Scan for the cell matching the given text and deliver its [X, Y] coordinate at center. 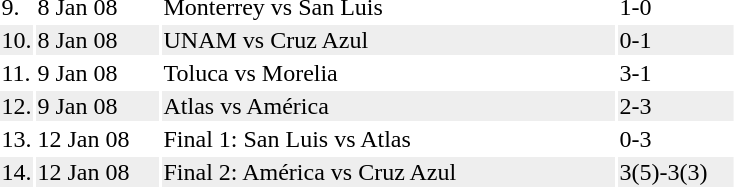
2-3 [676, 106]
12. [16, 106]
Final 2: América vs Cruz Azul [388, 172]
3(5)-3(3) [676, 172]
10. [16, 40]
8 Jan 08 [98, 40]
Atlas vs América [388, 106]
UNAM vs Cruz Azul [388, 40]
14. [16, 172]
0-1 [676, 40]
11. [16, 73]
0-3 [676, 139]
Final 1: San Luis vs Atlas [388, 139]
13. [16, 139]
3-1 [676, 73]
Toluca vs Morelia [388, 73]
